Capture the cell that displays the provided text and extract its (X, Y) central coordinate. 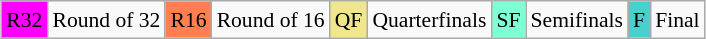
QF (349, 20)
R32 (24, 20)
Final (678, 20)
Round of 16 (271, 20)
SF (508, 20)
R16 (188, 20)
Round of 32 (106, 20)
Quarterfinals (429, 20)
Semifinals (577, 20)
F (639, 20)
